Provide the (X, Y) coordinate of the cell's center where the given text is located.  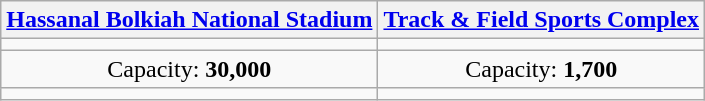
Capacity: 1,700 (542, 69)
Track & Field Sports Complex (542, 20)
Capacity: 30,000 (190, 69)
Hassanal Bolkiah National Stadium (190, 20)
